Search for the cell housing the specified text and yield its [X, Y] center coordinate. 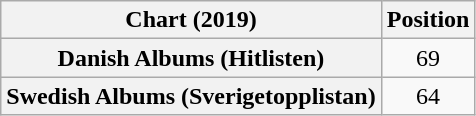
Swedish Albums (Sverigetopplistan) [191, 96]
Chart (2019) [191, 20]
Position [428, 20]
69 [428, 58]
Danish Albums (Hitlisten) [191, 58]
64 [428, 96]
